Find where the given text appears and provide that cell's center as (X, Y) coordinate. 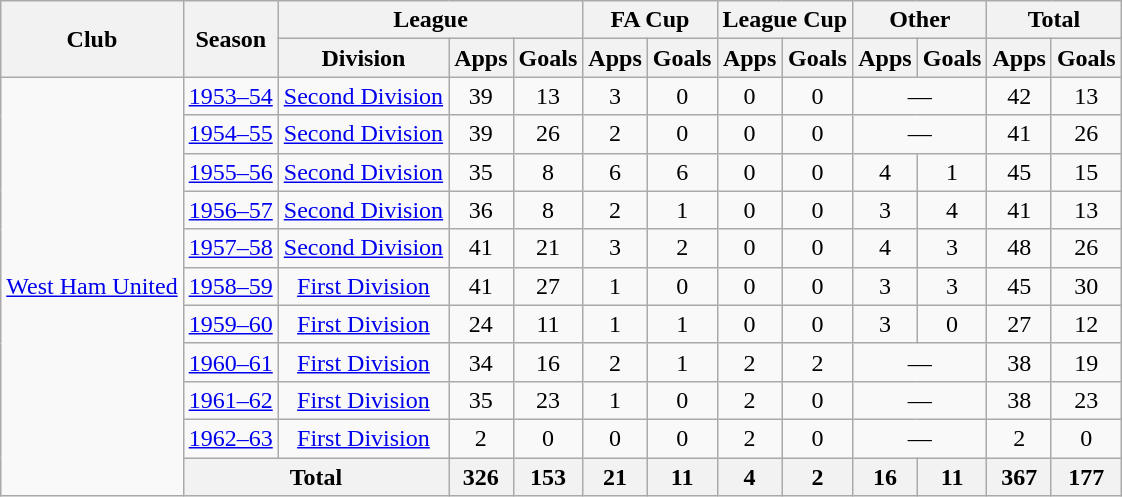
19 (1086, 362)
34 (481, 362)
153 (548, 477)
1957–58 (230, 248)
Club (92, 39)
1960–61 (230, 362)
1955–56 (230, 172)
177 (1086, 477)
15 (1086, 172)
1961–62 (230, 400)
1962–63 (230, 438)
1953–54 (230, 96)
36 (481, 210)
1959–60 (230, 324)
Division (363, 58)
326 (481, 477)
1956–57 (230, 210)
West Ham United (92, 286)
42 (1019, 96)
Other (920, 20)
12 (1086, 324)
367 (1019, 477)
League (430, 20)
48 (1019, 248)
League Cup (785, 20)
1954–55 (230, 134)
1958–59 (230, 286)
24 (481, 324)
30 (1086, 286)
FA Cup (650, 20)
Season (230, 39)
